Identify which cell holds the provided text, then report its (X, Y) central coordinate. 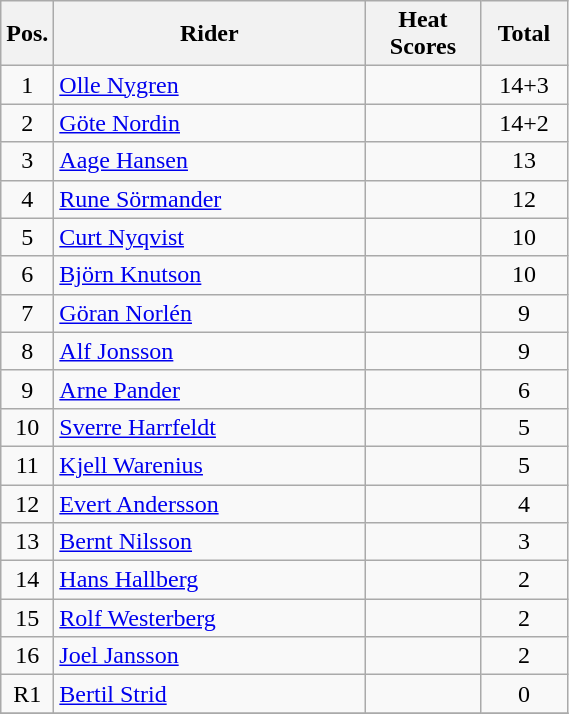
Curt Nyqvist (210, 237)
Göte Nordin (210, 123)
Bernt Nilsson (210, 542)
Björn Knutson (210, 275)
R1 (28, 694)
7 (28, 313)
Rider (210, 34)
1 (28, 85)
14+3 (524, 85)
Arne Pander (210, 389)
Göran Norlén (210, 313)
Kjell Warenius (210, 465)
Joel Jansson (210, 656)
Hans Hallberg (210, 580)
Olle Nygren (210, 85)
Rolf Westerberg (210, 618)
0 (524, 694)
14 (28, 580)
14+2 (524, 123)
8 (28, 351)
Sverre Harrfeldt (210, 427)
Evert Andersson (210, 503)
16 (28, 656)
Aage Hansen (210, 161)
Total (524, 34)
Bertil Strid (210, 694)
11 (28, 465)
Rune Sörmander (210, 199)
15 (28, 618)
Pos. (28, 34)
Heat Scores (423, 34)
Alf Jonsson (210, 351)
